Determine the [X, Y] coordinate at the center of the cell enclosing the given text.  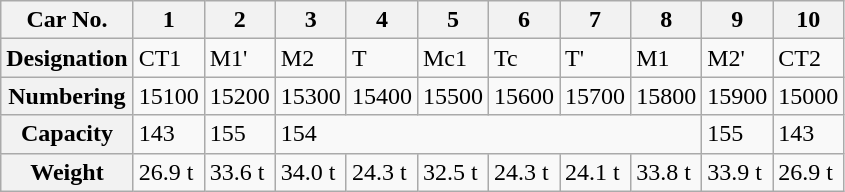
15200 [240, 96]
24.1 t [596, 172]
15100 [168, 96]
9 [738, 20]
CT1 [168, 58]
T' [596, 58]
15700 [596, 96]
4 [382, 20]
M2' [738, 58]
Tc [524, 58]
Capacity [67, 134]
15400 [382, 96]
15000 [808, 96]
33.6 t [240, 172]
7 [596, 20]
15600 [524, 96]
Weight [67, 172]
Numbering [67, 96]
15500 [452, 96]
15900 [738, 96]
15300 [310, 96]
M1 [666, 58]
5 [452, 20]
Car No. [67, 20]
33.9 t [738, 172]
32.5 t [452, 172]
34.0 t [310, 172]
33.8 t [666, 172]
Mc1 [452, 58]
CT2 [808, 58]
1 [168, 20]
3 [310, 20]
2 [240, 20]
8 [666, 20]
M2 [310, 58]
Designation [67, 58]
T [382, 58]
154 [488, 134]
M1' [240, 58]
15800 [666, 96]
6 [524, 20]
10 [808, 20]
